Scan for the cell matching the given text and deliver its (x, y) coordinate at center. 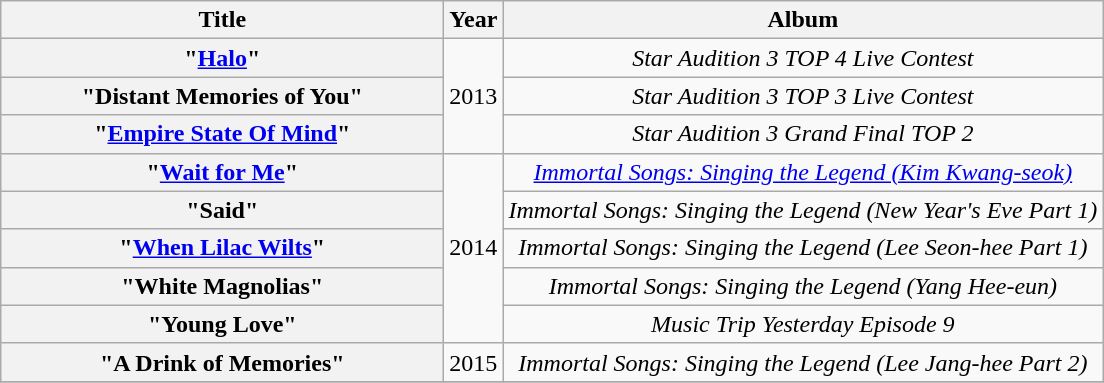
Album (803, 20)
"Halo" (222, 58)
Title (222, 20)
Immortal Songs: Singing the Legend (Lee Jang-hee Part 2) (803, 362)
Immortal Songs: Singing the Legend (Kim Kwang-seok) (803, 172)
Star Audition 3 TOP 3 Live Contest (803, 96)
"Wait for Me" (222, 172)
Star Audition 3 TOP 4 Live Contest (803, 58)
2013 (474, 96)
Year (474, 20)
2015 (474, 362)
"Young Love" (222, 324)
Music Trip Yesterday Episode 9 (803, 324)
Immortal Songs: Singing the Legend (New Year's Eve Part 1) (803, 210)
2014 (474, 248)
"When Lilac Wilts" (222, 248)
"Empire State Of Mind" (222, 134)
Star Audition 3 Grand Final TOP 2 (803, 134)
"Said" (222, 210)
"A Drink of Memories" (222, 362)
Immortal Songs: Singing the Legend (Lee Seon-hee Part 1) (803, 248)
"Distant Memories of You" (222, 96)
Immortal Songs: Singing the Legend (Yang Hee-eun) (803, 286)
"White Magnolias" (222, 286)
